Return the [X, Y] coordinate for the center point of the cell that contains the specified text.  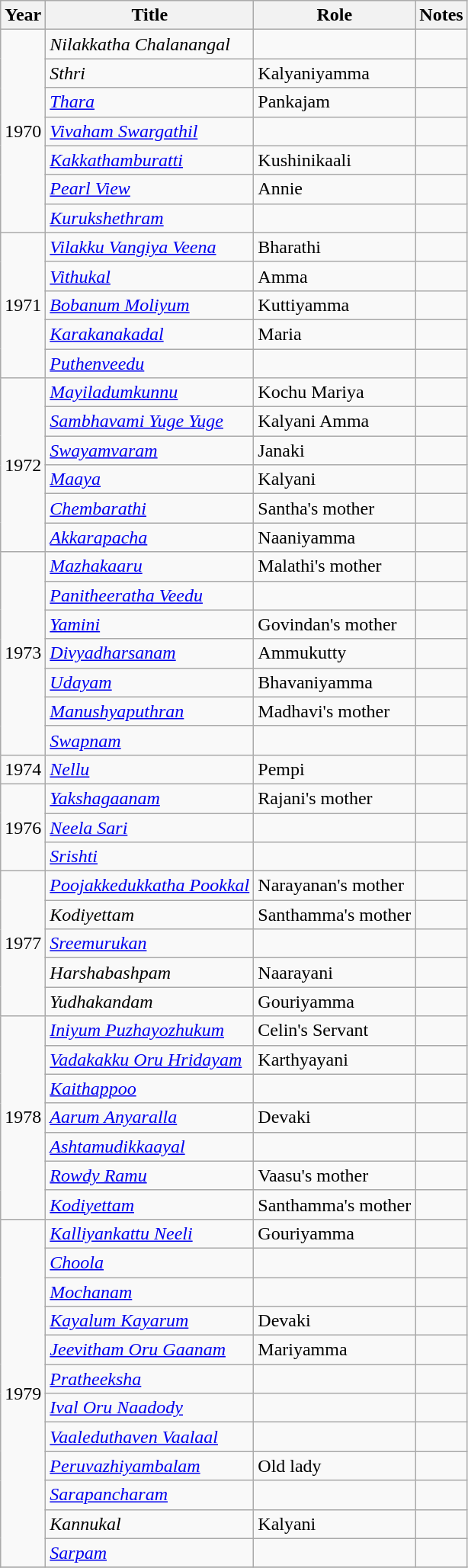
Vaasu's mother [335, 1175]
1976 [23, 827]
Harshabashpam [149, 973]
Kalliyankattu Neeli [149, 1233]
Srishti [149, 857]
Malathi's mother [335, 566]
Title [149, 15]
Maria [335, 334]
Kaithappoo [149, 1089]
Swapnam [149, 740]
Kurukshethram [149, 218]
Sambhavami Yuge Yuge [149, 422]
Manushyaputhran [149, 711]
Ival Oru Naadody [149, 1408]
Rowdy Ramu [149, 1175]
Poojakkedukkatha Pookkal [149, 886]
Maaya [149, 479]
1971 [23, 305]
Bobanum Moliyum [149, 305]
Mariyamma [335, 1350]
Iniyum Puzhayozhukum [149, 1031]
Aarum Anyaralla [149, 1117]
Sthri [149, 73]
1974 [23, 769]
1970 [23, 131]
Kannukal [149, 1524]
Udayam [149, 682]
Rajani's mother [335, 798]
Kakkathamburatti [149, 160]
Nellu [149, 769]
Madhavi's mother [335, 711]
Kalyani Amma [335, 422]
Bharathi [335, 247]
1973 [23, 653]
Kuttiyamma [335, 305]
Pankajam [335, 102]
Yudhakandam [149, 1002]
1978 [23, 1117]
Akkarapacha [149, 537]
Chembarathi [149, 508]
Divyadharsanam [149, 653]
Janaki [335, 451]
Year [23, 15]
Karakanakadal [149, 334]
Jeevitham Oru Gaanam [149, 1350]
Swayamvaram [149, 451]
Govindan's mother [335, 624]
Karthyayani [335, 1060]
Choola [149, 1262]
Peruvazhiyambalam [149, 1466]
Kayalum Kayarum [149, 1321]
Yamini [149, 624]
1977 [23, 944]
Naarayani [335, 973]
Nilakkatha Chalanangal [149, 44]
Annie [335, 189]
Sarapancharam [149, 1495]
Ashtamudikkaayal [149, 1146]
Celin's Servant [335, 1031]
1979 [23, 1393]
Panitheeratha Veedu [149, 595]
Mochanam [149, 1292]
Kalyaniyamma [335, 73]
1972 [23, 465]
Kushinikaali [335, 160]
Old lady [335, 1466]
Role [335, 15]
Puthenveedu [149, 364]
Vaaleduthaven Vaalaal [149, 1437]
Amma [335, 276]
Vadakakku Oru Hridayam [149, 1060]
Kochu Mariya [335, 393]
Bhavaniyamma [335, 682]
Narayanan's mother [335, 886]
Pempi [335, 769]
Vithukal [149, 276]
Neela Sari [149, 827]
Vivaham Swargathil [149, 131]
Naaniyamma [335, 537]
Santha's mother [335, 508]
Sreemurukan [149, 944]
Mazhakaaru [149, 566]
Ammukutty [335, 653]
Pearl View [149, 189]
Vilakku Vangiya Veena [149, 247]
Sarpam [149, 1553]
Yakshagaanam [149, 798]
Pratheeksha [149, 1379]
Thara [149, 102]
Mayiladumkunnu [149, 393]
Notes [441, 15]
